Search for the cell housing the specified text and yield its (x, y) center coordinate. 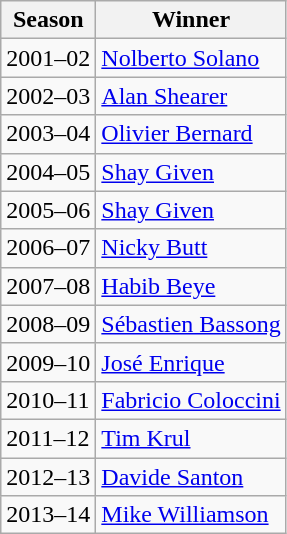
2013–14 (48, 515)
2001–02 (48, 58)
2003–04 (48, 134)
Tim Krul (191, 438)
Sébastien Bassong (191, 324)
José Enrique (191, 362)
Nicky Butt (191, 248)
Olivier Bernard (191, 134)
Alan Shearer (191, 96)
2010–11 (48, 400)
2009–10 (48, 362)
2007–08 (48, 286)
Fabricio Coloccini (191, 400)
2004–05 (48, 172)
Season (48, 20)
2008–09 (48, 324)
Winner (191, 20)
Davide Santon (191, 477)
Nolberto Solano (191, 58)
2006–07 (48, 248)
2002–03 (48, 96)
Mike Williamson (191, 515)
2005–06 (48, 210)
2012–13 (48, 477)
Habib Beye (191, 286)
2011–12 (48, 438)
